Identify which cell holds the provided text, then report its [X, Y] central coordinate. 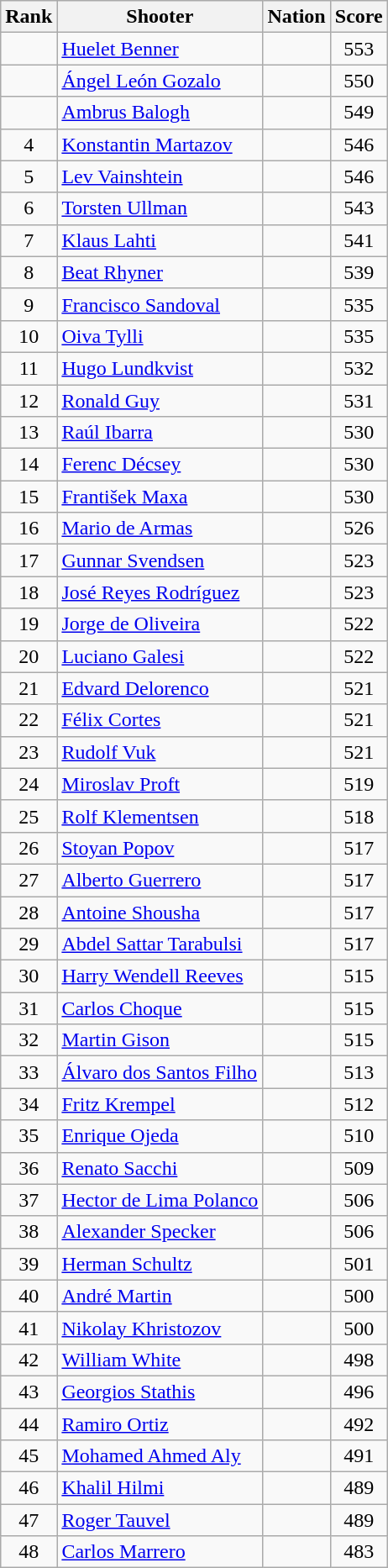
21 [29, 688]
Shooter [160, 17]
19 [29, 624]
543 [359, 208]
Mohamed Ahmed Aly [160, 1456]
Antoine Shousha [160, 912]
Konstantin Martazov [160, 145]
Roger Tauvel [160, 1520]
Khalil Hilmi [160, 1488]
Francisco Sandoval [160, 304]
Harry Wendell Reeves [160, 976]
20 [29, 656]
512 [359, 1104]
František Maxa [160, 497]
Fritz Krempel [160, 1104]
33 [29, 1072]
Gunnar Svendsen [160, 560]
32 [29, 1040]
510 [359, 1136]
518 [359, 816]
6 [29, 208]
Carlos Choque [160, 1008]
Renato Sacchi [160, 1168]
491 [359, 1456]
Lev Vainshtein [160, 176]
Alexander Specker [160, 1232]
André Martin [160, 1296]
27 [29, 880]
28 [29, 912]
37 [29, 1200]
Álvaro dos Santos Filho [160, 1072]
24 [29, 784]
Jorge de Oliveira [160, 624]
Ferenc Décsey [160, 465]
34 [29, 1104]
41 [29, 1328]
36 [29, 1168]
Ramiro Ortiz [160, 1424]
531 [359, 401]
23 [29, 752]
4 [29, 145]
513 [359, 1072]
Edvard Delorenco [160, 688]
William White [160, 1360]
Raúl Ibarra [160, 433]
483 [359, 1552]
25 [29, 816]
Enrique Ojeda [160, 1136]
Carlos Marrero [160, 1552]
10 [29, 336]
26 [29, 848]
553 [359, 49]
Luciano Galesi [160, 656]
Huelet Benner [160, 49]
Rudolf Vuk [160, 752]
Miroslav Proft [160, 784]
Ronald Guy [160, 401]
42 [29, 1360]
31 [29, 1008]
8 [29, 272]
13 [29, 433]
Oiva Tylli [160, 336]
Alberto Guerrero [160, 880]
5 [29, 176]
Stoyan Popov [160, 848]
Torsten Ullman [160, 208]
7 [29, 240]
Rank [29, 17]
496 [359, 1392]
549 [359, 113]
Rolf Klementsen [160, 816]
492 [359, 1424]
Abdel Sattar Tarabulsi [160, 944]
12 [29, 401]
11 [29, 368]
501 [359, 1264]
16 [29, 529]
532 [359, 368]
9 [29, 304]
Félix Cortes [160, 720]
Beat Rhyner [160, 272]
Herman Schultz [160, 1264]
Score [359, 17]
541 [359, 240]
Georgios Stathis [160, 1392]
526 [359, 529]
14 [29, 465]
539 [359, 272]
Klaus Lahti [160, 240]
Nation [296, 17]
Hector de Lima Polanco [160, 1200]
48 [29, 1552]
22 [29, 720]
39 [29, 1264]
Nikolay Khristozov [160, 1328]
Hugo Lundkvist [160, 368]
38 [29, 1232]
Ambrus Balogh [160, 113]
17 [29, 560]
José Reyes Rodríguez [160, 592]
498 [359, 1360]
Ángel León Gozalo [160, 81]
47 [29, 1520]
Martin Gison [160, 1040]
550 [359, 81]
35 [29, 1136]
40 [29, 1296]
15 [29, 497]
519 [359, 784]
46 [29, 1488]
44 [29, 1424]
509 [359, 1168]
43 [29, 1392]
Mario de Armas [160, 529]
45 [29, 1456]
29 [29, 944]
18 [29, 592]
30 [29, 976]
